Search for the cell housing the specified text and yield its [X, Y] center coordinate. 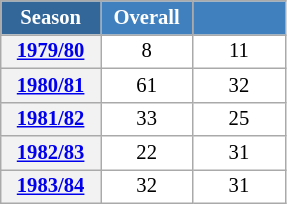
1983/84 [51, 186]
22 [146, 153]
Season [51, 17]
33 [146, 119]
1981/82 [51, 119]
61 [146, 85]
8 [146, 51]
25 [239, 119]
1979/80 [51, 51]
11 [239, 51]
Overall [146, 17]
1982/83 [51, 153]
1980/81 [51, 85]
